Locate the cell with the specified text and output its [x, y] center coordinate. 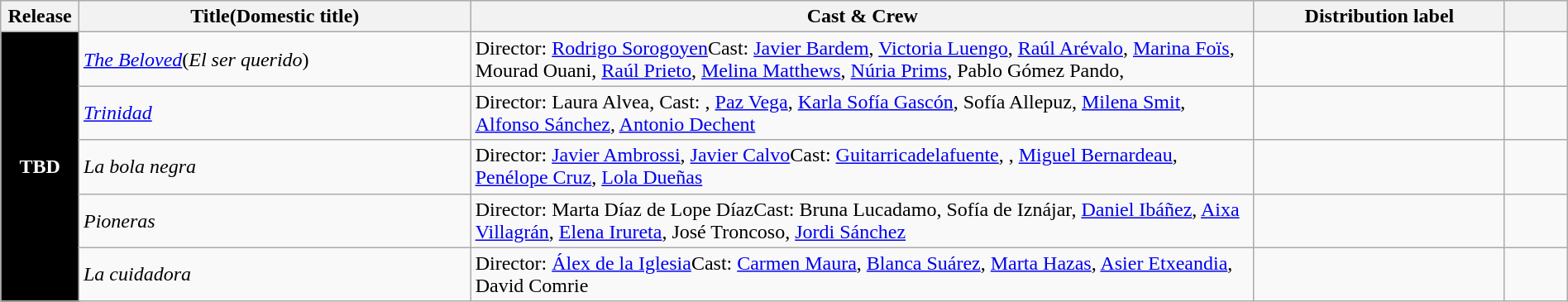
La bola negra [275, 167]
Trinidad [275, 113]
Title(Domestic title) [275, 17]
Pioneras [275, 220]
Cast & Crew [862, 17]
La cuidadora [275, 275]
Director: Marta Díaz de Lope DíazCast: Bruna Lucadamo, Sofía de Iznájar, Daniel Ibáñez, Aixa Villagrán, Elena Irureta, José Troncoso, Jordi Sánchez [862, 220]
Release [40, 17]
TBD [40, 167]
Director: Álex de la IglesiaCast: Carmen Maura, Blanca Suárez, Marta Hazas, Asier Etxeandia, David Comrie [862, 275]
Director: Javier Ambrossi, Javier CalvoCast: Guitarricadelafuente, , Miguel Bernardeau, Penélope Cruz, Lola Dueñas [862, 167]
The Beloved(El ser querido) [275, 60]
Director: Laura Alvea, Cast: , Paz Vega, Karla Sofía Gascón, Sofía Allepuz, Milena Smit, Alfonso Sánchez, Antonio Dechent [862, 113]
Distribution label [1379, 17]
